Capture the cell that displays the provided text and extract its [x, y] central coordinate. 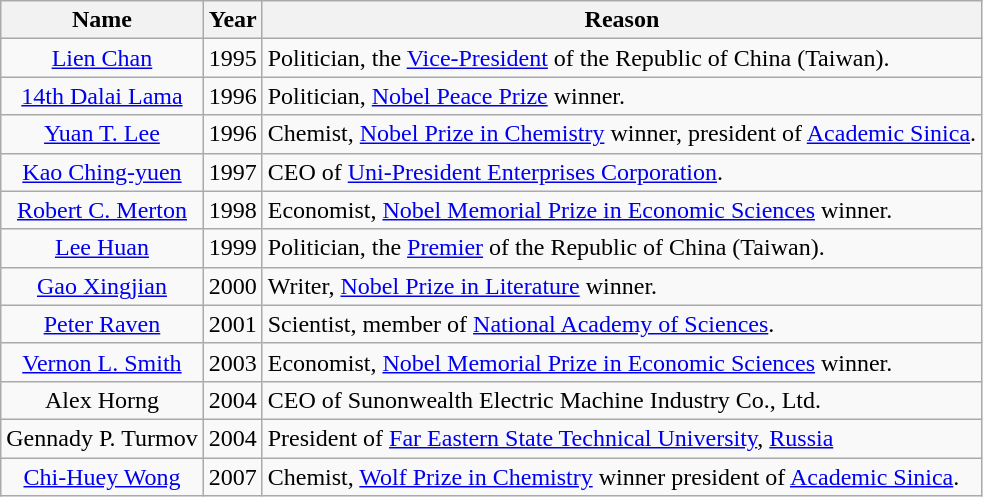
14th Dalai Lama [102, 96]
Chemist, Wolf Prize in Chemistry winner president of Academic Sinica. [622, 477]
2003 [232, 362]
1995 [232, 58]
Yuan T. Lee [102, 134]
Alex Horng [102, 400]
Politician, Nobel Peace Prize winner. [622, 96]
Kao Ching-yuen [102, 172]
Chemist, Nobel Prize in Chemistry winner, president of Academic Sinica. [622, 134]
1999 [232, 248]
Lee Huan [102, 248]
2001 [232, 324]
Vernon L. Smith [102, 362]
Writer, Nobel Prize in Literature winner. [622, 286]
Gao Xingjian [102, 286]
2000 [232, 286]
Politician, the Premier of the Republic of China (Taiwan). [622, 248]
Lien Chan [102, 58]
CEO of Uni-President Enterprises Corporation. [622, 172]
Name [102, 20]
CEO of Sunonwealth Electric Machine Industry Co., Ltd. [622, 400]
Chi-Huey Wong [102, 477]
1998 [232, 210]
Year [232, 20]
Politician, the Vice-President of the Republic of China (Taiwan). [622, 58]
Reason [622, 20]
President of Far Eastern State Technical University, Russia [622, 438]
Robert C. Merton [102, 210]
1997 [232, 172]
Scientist, member of National Academy of Sciences. [622, 324]
2007 [232, 477]
Peter Raven [102, 324]
Gennady P. Turmov [102, 438]
